Determine the [X, Y] coordinate at the center of the cell enclosing the given text.  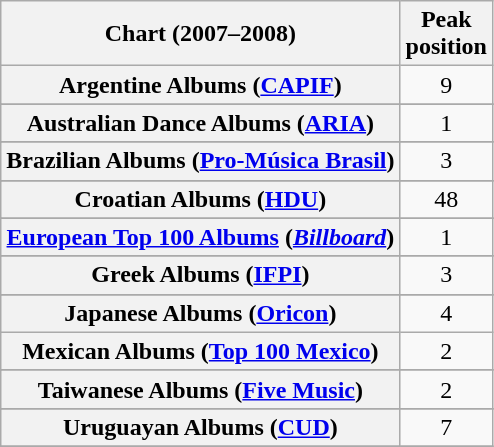
Taiwanese Albums (Five Music) [200, 389]
Japanese Albums (Oricon) [200, 313]
European Top 100 Albums (Billboard) [200, 237]
Argentine Albums (CAPIF) [200, 85]
Chart (2007–2008) [200, 34]
48 [446, 199]
Uruguayan Albums (CUD) [200, 427]
7 [446, 427]
4 [446, 313]
9 [446, 85]
Croatian Albums (HDU) [200, 199]
Brazilian Albums (Pro-Música Brasil) [200, 161]
Australian Dance Albums (ARIA) [200, 123]
Peakposition [446, 34]
Mexican Albums (Top 100 Mexico) [200, 351]
Greek Albums (IFPI) [200, 275]
